Determine the [X, Y] coordinate at the center of the cell enclosing the given text.  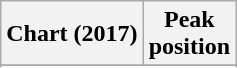
Peakposition [189, 34]
Chart (2017) [72, 34]
